Pinpoint the cell where the given text exists, returning its [x, y] midpoint coordinate. 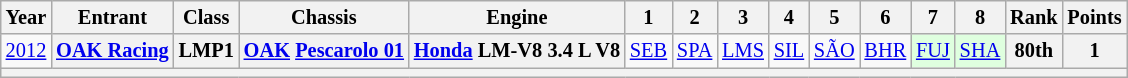
FUJ [933, 51]
Class [206, 17]
Chassis [324, 17]
SPA [694, 51]
SEB [648, 51]
Rank [1034, 17]
OAK Racing [112, 51]
SÃO [834, 51]
Honda LM-V8 3.4 L V8 [517, 51]
3 [743, 17]
Year [26, 17]
LMS [743, 51]
4 [789, 17]
SHA [980, 51]
Engine [517, 17]
SIL [789, 51]
5 [834, 17]
6 [886, 17]
2 [694, 17]
7 [933, 17]
OAK Pescarolo 01 [324, 51]
BHR [886, 51]
Entrant [112, 17]
8 [980, 17]
LMP1 [206, 51]
2012 [26, 51]
Points [1094, 17]
80th [1034, 51]
